Identify which cell holds the provided text, then report its [X, Y] central coordinate. 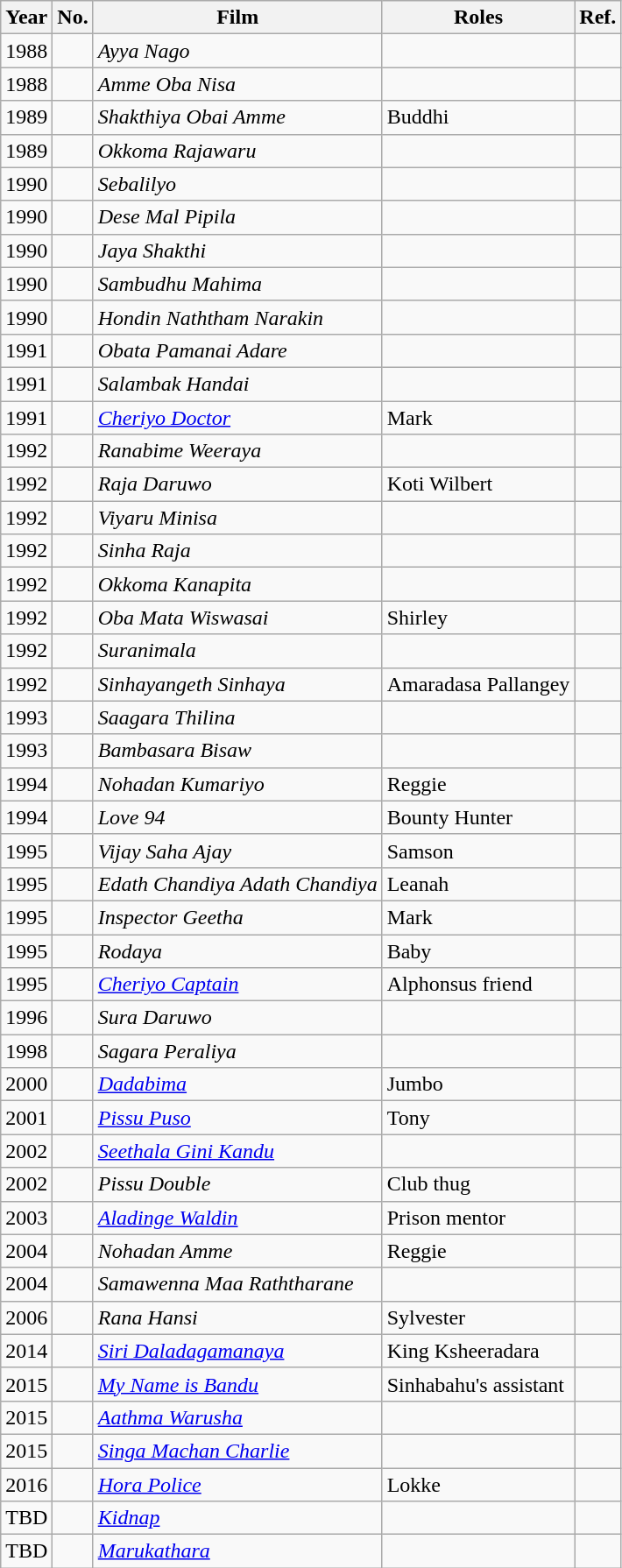
2016 [26, 1485]
Marukathara [237, 1551]
Inspector Geetha [237, 917]
Seethala Gini Kandu [237, 1151]
Rana Hansi [237, 1317]
Hondin Naththam Narakin [237, 317]
Ref. [597, 18]
Cheriyo Doctor [237, 418]
Obata Pamanai Adare [237, 350]
Rodaya [237, 950]
Baby [478, 950]
My Name is Bandu [237, 1384]
Hora Police [237, 1485]
Aathma Warusha [237, 1417]
Dadabima [237, 1084]
Salambak Handai [237, 384]
Sambudhu Mahima [237, 284]
2000 [26, 1084]
King Ksheeradara [478, 1351]
Amme Oba Nisa [237, 84]
Koti Wilbert [478, 484]
Raja Daruwo [237, 484]
Ranabime Weeraya [237, 451]
Club thug [478, 1184]
Ayya Nago [237, 51]
Aladinge Waldin [237, 1218]
Saagara Thilina [237, 717]
Alphonsus friend [478, 985]
Shakthiya Obai Amme [237, 117]
Love 94 [237, 817]
Shirley [478, 618]
Leanah [478, 884]
Suranimala [237, 651]
Sinha Raja [237, 551]
Okkoma Rajawaru [237, 151]
Sura Daruwo [237, 1018]
Viyaru Minisa [237, 518]
Jumbo [478, 1084]
No. [73, 18]
Film [237, 18]
Tony [478, 1118]
Bambasara Bisaw [237, 751]
Bounty Hunter [478, 817]
Prison mentor [478, 1218]
2006 [26, 1317]
Sinhayangeth Sinhaya [237, 684]
Samawenna Maa Raththarane [237, 1284]
Lokke [478, 1485]
Nohadan Kumariyo [237, 784]
Singa Machan Charlie [237, 1451]
Buddhi [478, 117]
Siri Daladagamanaya [237, 1351]
Edath Chandiya Adath Chandiya [237, 884]
2001 [26, 1118]
Amaradasa Pallangey [478, 684]
Kidnap [237, 1518]
Sylvester [478, 1317]
2003 [26, 1218]
Dese Mal Pipila [237, 217]
Sebalilyo [237, 184]
Okkoma Kanapita [237, 584]
Pissu Puso [237, 1118]
Pissu Double [237, 1184]
Sinhabahu's assistant [478, 1384]
1996 [26, 1018]
Samson [478, 851]
Oba Mata Wiswasai [237, 618]
Vijay Saha Ajay [237, 851]
1998 [26, 1051]
Jaya Shakthi [237, 251]
2014 [26, 1351]
Sagara Peraliya [237, 1051]
Roles [478, 18]
Cheriyo Captain [237, 985]
Nohadan Amme [237, 1251]
Year [26, 18]
